Identify which cell holds the provided text, then report its [X, Y] central coordinate. 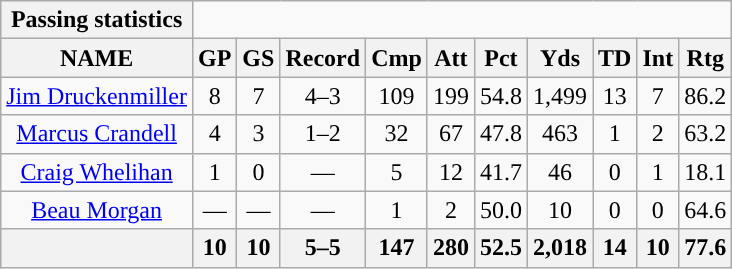
5–5 [323, 248]
47.8 [500, 134]
Jim Druckenmiller [97, 96]
2,018 [560, 248]
Marcus Crandell [97, 134]
Yds [560, 58]
18.1 [706, 172]
GS [258, 58]
Int [658, 58]
3 [258, 134]
8 [214, 96]
4 [214, 134]
67 [450, 134]
Passing statistics [97, 20]
1–2 [323, 134]
TD [615, 58]
Pct [500, 58]
Att [450, 58]
Beau Morgan [97, 210]
64.6 [706, 210]
1,499 [560, 96]
199 [450, 96]
41.7 [500, 172]
147 [397, 248]
52.5 [500, 248]
GP [214, 58]
54.8 [500, 96]
12 [450, 172]
46 [560, 172]
280 [450, 248]
463 [560, 134]
77.6 [706, 248]
Rtg [706, 58]
4–3 [323, 96]
13 [615, 96]
Cmp [397, 58]
Record [323, 58]
NAME [97, 58]
86.2 [706, 96]
Craig Whelihan [97, 172]
14 [615, 248]
32 [397, 134]
50.0 [500, 210]
5 [397, 172]
109 [397, 96]
63.2 [706, 134]
